Pinpoint the cell where the given text exists, returning its (X, Y) midpoint coordinate. 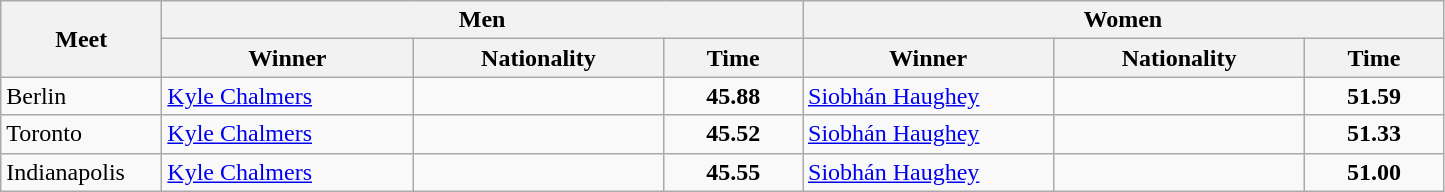
45.88 (734, 96)
51.00 (1374, 172)
51.33 (1374, 134)
Indianapolis (82, 172)
45.55 (734, 172)
45.52 (734, 134)
Toronto (82, 134)
Men (482, 20)
51.59 (1374, 96)
Berlin (82, 96)
Women (1122, 20)
Meet (82, 39)
